Search for the cell housing the specified text and yield its [X, Y] center coordinate. 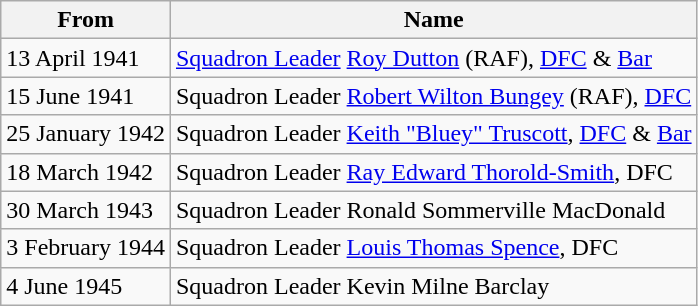
Squadron Leader Ray Edward Thorold-Smith, DFC [434, 172]
15 June 1941 [86, 96]
Squadron Leader Keith "Bluey" Truscott, DFC & Bar [434, 134]
30 March 1943 [86, 210]
Squadron Leader Roy Dutton (RAF), DFC & Bar [434, 58]
3 February 1944 [86, 248]
25 January 1942 [86, 134]
Name [434, 20]
18 March 1942 [86, 172]
Squadron Leader Louis Thomas Spence, DFC [434, 248]
From [86, 20]
Squadron Leader Kevin Milne Barclay [434, 286]
13 April 1941 [86, 58]
4 June 1945 [86, 286]
Squadron Leader Robert Wilton Bungey (RAF), DFC [434, 96]
Squadron Leader Ronald Sommerville MacDonald [434, 210]
